Find where the given text appears and provide that cell's center as [x, y] coordinate. 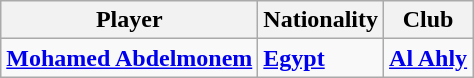
Nationality [321, 20]
Mohamed Abdelmonem [130, 58]
Egypt [321, 58]
Player [130, 20]
Club [428, 20]
Al Ahly [428, 58]
